Find where the given text appears and provide that cell's center as [x, y] coordinate. 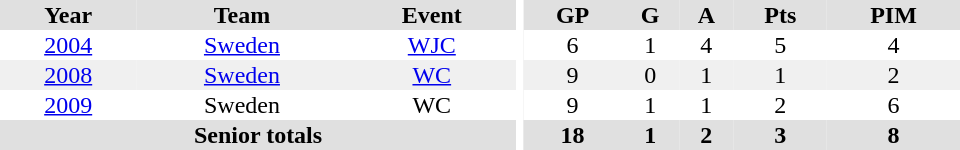
8 [894, 135]
Pts [781, 15]
Senior totals [258, 135]
G [650, 15]
0 [650, 75]
18 [572, 135]
WJC [432, 45]
A [706, 15]
2004 [68, 45]
Event [432, 15]
GP [572, 15]
5 [781, 45]
Team [242, 15]
PIM [894, 15]
3 [781, 135]
2009 [68, 105]
Year [68, 15]
2008 [68, 75]
